Output the [X, Y] coordinate of the center of the cell containing the given text.  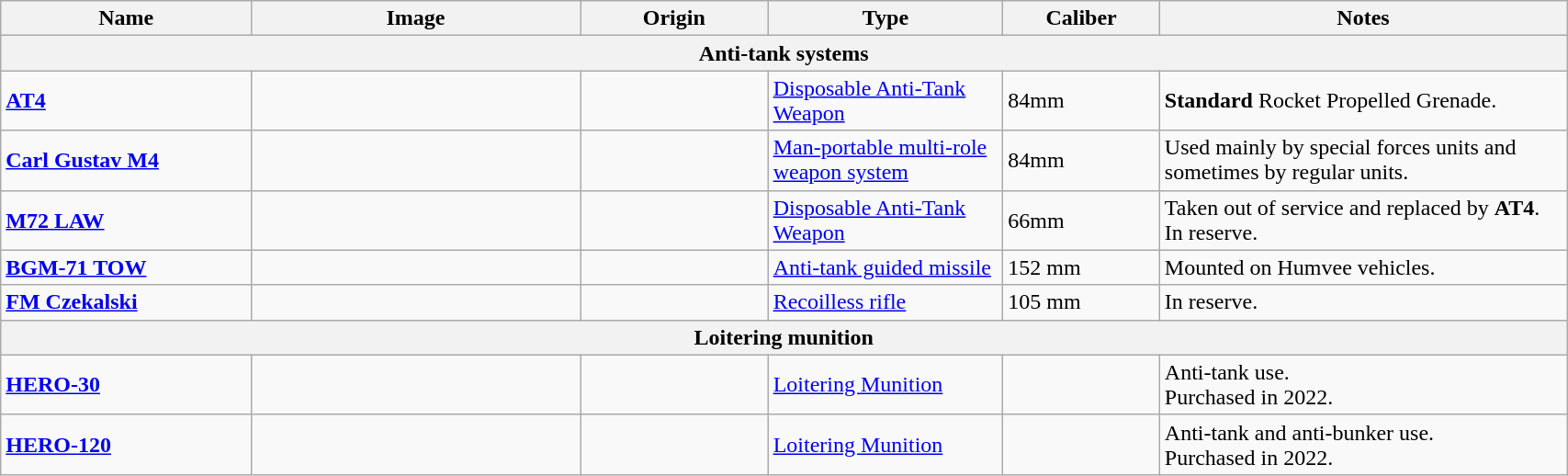
BGM-71 TOW [127, 267]
Anti-tank and anti-bunker use.Purchased in 2022. [1363, 445]
Anti-tank guided missile [886, 267]
105 mm [1081, 302]
66mm [1081, 221]
Man-portable multi-role weapon system [886, 160]
Origin [674, 18]
AT4 [127, 101]
Recoilless rifle [886, 302]
Image [416, 18]
152 mm [1081, 267]
HERO-120 [127, 445]
M72 LAW [127, 221]
Caliber [1081, 18]
Standard Rocket Propelled Grenade. [1363, 101]
Notes [1363, 18]
Loitering munition [784, 337]
Name [127, 18]
FM Czekalski [127, 302]
Used mainly by special forces units and sometimes by regular units. [1363, 160]
Taken out of service and replaced by AT4.In reserve. [1363, 221]
Anti-tank systems [784, 53]
Carl Gustav M4 [127, 160]
Type [886, 18]
In reserve. [1363, 302]
Mounted on Humvee vehicles. [1363, 267]
HERO-30 [127, 384]
Anti-tank use.Purchased in 2022. [1363, 384]
